For the text-containing cell, return its midpoint in [x, y] coordinate format. 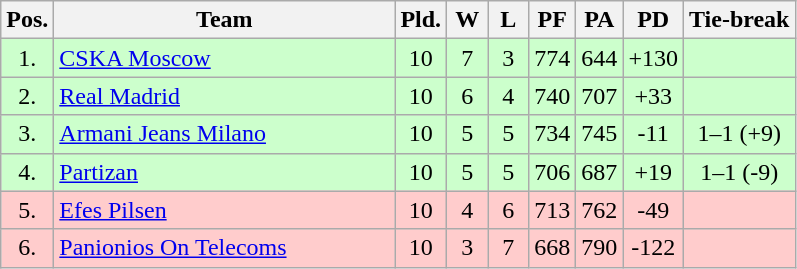
713 [552, 210]
762 [600, 210]
-11 [654, 134]
2. [28, 96]
3. [28, 134]
+19 [654, 172]
PD [654, 20]
774 [552, 58]
668 [552, 248]
4. [28, 172]
740 [552, 96]
CSKA Moscow [224, 58]
+130 [654, 58]
706 [552, 172]
5. [28, 210]
Panionios On Telecoms [224, 248]
707 [600, 96]
+33 [654, 96]
-49 [654, 210]
1–1 (-9) [739, 172]
L [508, 20]
Pld. [421, 20]
-122 [654, 248]
790 [600, 248]
1. [28, 58]
Armani Jeans Milano [224, 134]
6. [28, 248]
Partizan [224, 172]
Real Madrid [224, 96]
PF [552, 20]
Pos. [28, 20]
W [468, 20]
644 [600, 58]
Tie-break [739, 20]
687 [600, 172]
PA [600, 20]
734 [552, 134]
745 [600, 134]
1–1 (+9) [739, 134]
Team [224, 20]
Efes Pilsen [224, 210]
